Provide the (X, Y) coordinate of the cell's center where the given text is located.  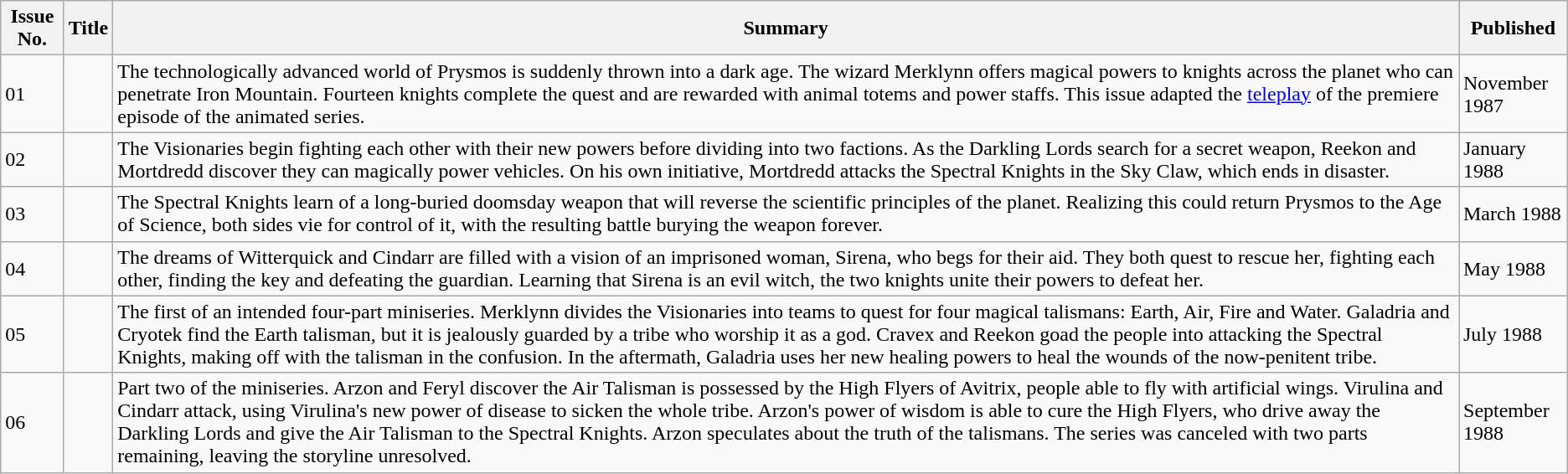
July 1988 (1514, 334)
November 1987 (1514, 94)
September 1988 (1514, 422)
March 1988 (1514, 214)
Issue No. (32, 28)
05 (32, 334)
02 (32, 159)
04 (32, 268)
Summary (786, 28)
06 (32, 422)
Published (1514, 28)
Title (89, 28)
01 (32, 94)
January 1988 (1514, 159)
May 1988 (1514, 268)
03 (32, 214)
